Identify which cell holds the provided text, then report its [x, y] central coordinate. 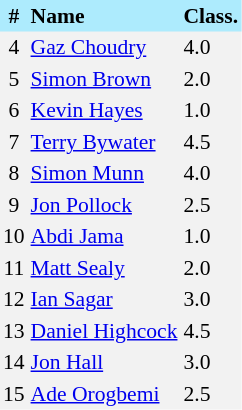
9 [14, 205]
6 [14, 110]
Daniel Highcock [104, 331]
12 [14, 300]
5 [14, 79]
8 [14, 174]
Kevin Hayes [104, 110]
10 [14, 236]
Ade Orogbemi [104, 394]
Ian Sagar [104, 300]
# [14, 16]
14 [14, 362]
Matt Sealy [104, 268]
Name [104, 16]
Abdi Jama [104, 236]
Class. [210, 16]
4 [14, 48]
Terry Bywater [104, 142]
15 [14, 394]
Gaz Choudry [104, 48]
7 [14, 142]
Simon Brown [104, 79]
Jon Pollock [104, 205]
11 [14, 268]
13 [14, 331]
Jon Hall [104, 362]
Simon Munn [104, 174]
